Detect which cell encompasses the target text, then output its [x, y] center coordinate. 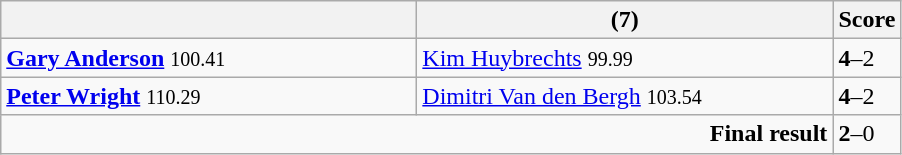
Dimitri Van den Bergh 103.54 [625, 96]
Kim Huybrechts 99.99 [625, 58]
Gary Anderson 100.41 [209, 58]
Final result [417, 134]
(7) [625, 20]
2–0 [867, 134]
Peter Wright 110.29 [209, 96]
Score [867, 20]
